Return [X, Y] of the center of cell containing provided text 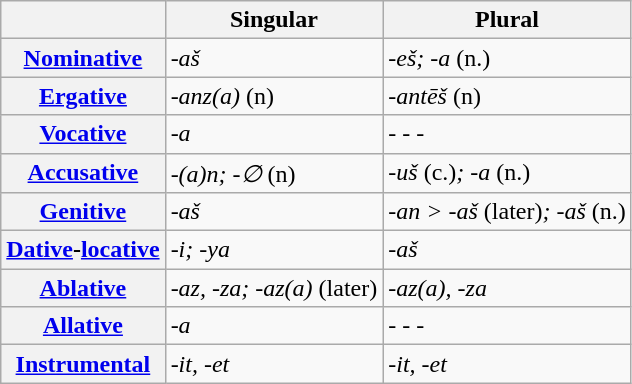
-anz(a) (n) [274, 96]
-az, -za; -az(a) (later) [274, 288]
Nominative [83, 58]
-az(a), -za [508, 288]
Singular [274, 20]
Ablative [83, 288]
Plural [508, 20]
-(a)n; -∅ (n) [274, 173]
-eš; -a (n.) [508, 58]
Vocative [83, 134]
Dative-locative [83, 250]
Genitive [83, 212]
Accusative [83, 173]
-antēš (n) [508, 96]
-an > -aš (later); -aš (n.) [508, 212]
-uš (c.); -a (n.) [508, 173]
Allative [83, 326]
Instrumental [83, 364]
Ergative [83, 96]
-i; -ya [274, 250]
